Output the [X, Y] coordinate of the center of the cell containing the given text.  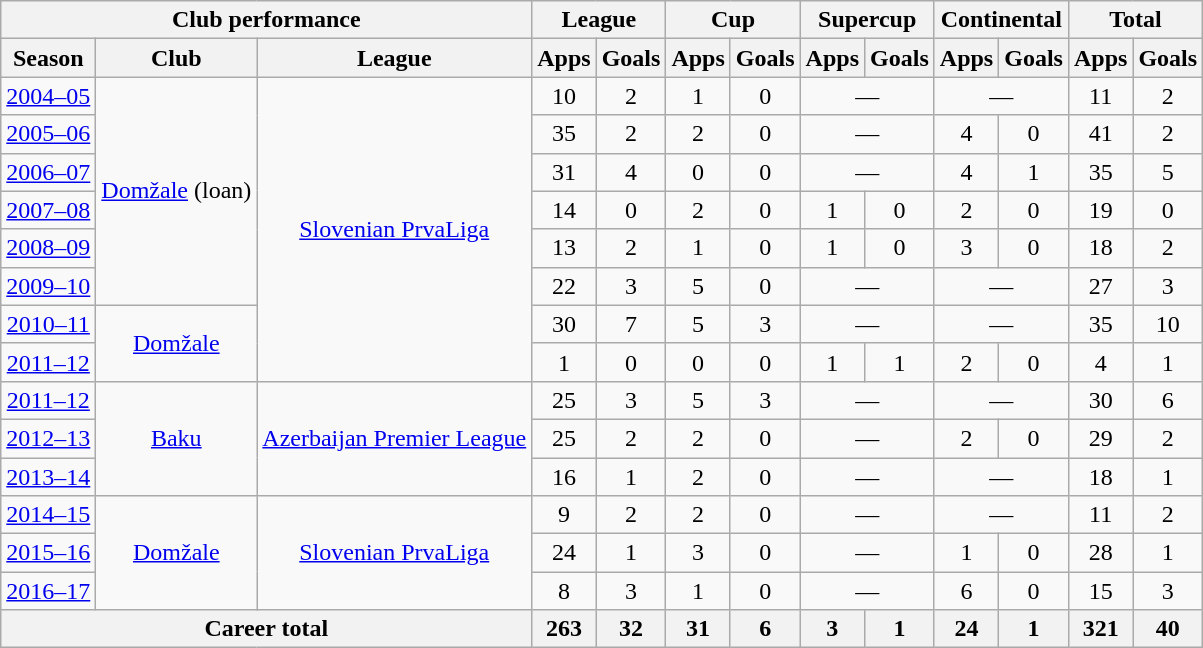
40 [1168, 629]
Supercup [867, 20]
Continental [1001, 20]
Total [1135, 20]
2013–14 [48, 477]
2009–10 [48, 286]
8 [564, 591]
2008–09 [48, 248]
2016–17 [48, 591]
321 [1100, 629]
32 [631, 629]
13 [564, 248]
41 [1100, 134]
16 [564, 477]
2007–08 [48, 210]
14 [564, 210]
Azerbaijan Premier League [394, 438]
Club [176, 58]
Season [48, 58]
28 [1100, 553]
15 [1100, 591]
Domžale (loan) [176, 191]
22 [564, 286]
9 [564, 515]
2010–11 [48, 324]
27 [1100, 286]
2006–07 [48, 172]
2005–06 [48, 134]
7 [631, 324]
29 [1100, 438]
263 [564, 629]
2014–15 [48, 515]
Club performance [266, 20]
Baku [176, 438]
19 [1100, 210]
2012–13 [48, 438]
2004–05 [48, 96]
2015–16 [48, 553]
Cup [733, 20]
Career total [266, 629]
